Return the [x, y] coordinate for the center point of the cell that contains the specified text.  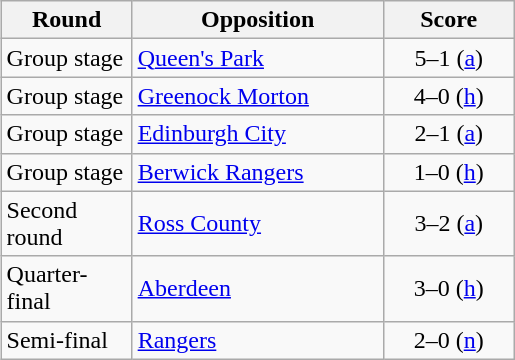
Edinburgh City [258, 134]
3–0 (h) [448, 288]
Greenock Morton [258, 96]
4–0 (h) [448, 96]
Ross County [258, 224]
Semi-final [66, 340]
2–0 (n) [448, 340]
Berwick Rangers [258, 172]
Round [66, 20]
Queen's Park [258, 58]
2–1 (a) [448, 134]
Opposition [258, 20]
Second round [66, 224]
3–2 (a) [448, 224]
Score [448, 20]
Rangers [258, 340]
Quarter-final [66, 288]
5–1 (a) [448, 58]
1–0 (h) [448, 172]
Aberdeen [258, 288]
